Identify which cell holds the provided text, then report its [x, y] central coordinate. 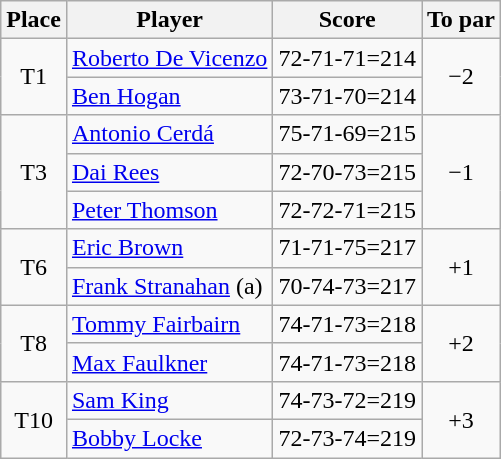
Bobby Locke [169, 438]
+3 [462, 419]
71-71-75=217 [348, 248]
Dai Rees [169, 172]
Frank Stranahan (a) [169, 286]
Roberto De Vicenzo [169, 58]
Player [169, 20]
Eric Brown [169, 248]
74-73-72=219 [348, 400]
75-71-69=215 [348, 134]
Peter Thomson [169, 210]
+1 [462, 267]
T1 [34, 77]
−1 [462, 172]
To par [462, 20]
73-71-70=214 [348, 96]
T10 [34, 419]
Max Faulkner [169, 362]
Sam King [169, 400]
T6 [34, 267]
−2 [462, 77]
70-74-73=217 [348, 286]
Ben Hogan [169, 96]
Score [348, 20]
Antonio Cerdá [169, 134]
T8 [34, 343]
72-73-74=219 [348, 438]
Tommy Fairbairn [169, 324]
72-70-73=215 [348, 172]
T3 [34, 172]
72-72-71=215 [348, 210]
Place [34, 20]
72-71-71=214 [348, 58]
+2 [462, 343]
